Determine the [X, Y] coordinate at the center of the cell enclosing the given text.  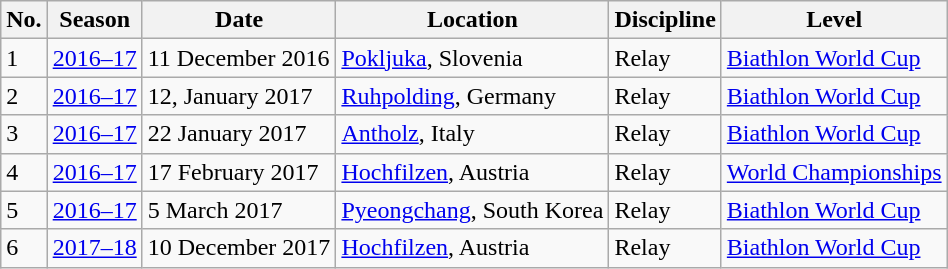
4 [24, 172]
17 February 2017 [239, 172]
Level [834, 20]
5 [24, 210]
World Championships [834, 172]
2 [24, 96]
Ruhpolding, Germany [472, 96]
10 December 2017 [239, 248]
1 [24, 58]
Pyeongchang, South Korea [472, 210]
Date [239, 20]
Pokljuka, Slovenia [472, 58]
3 [24, 134]
11 December 2016 [239, 58]
2017–18 [94, 248]
Antholz, Italy [472, 134]
Season [94, 20]
12, January 2017 [239, 96]
Location [472, 20]
Discipline [665, 20]
No. [24, 20]
22 January 2017 [239, 134]
5 March 2017 [239, 210]
6 [24, 248]
